Capture the cell that displays the provided text and extract its (X, Y) central coordinate. 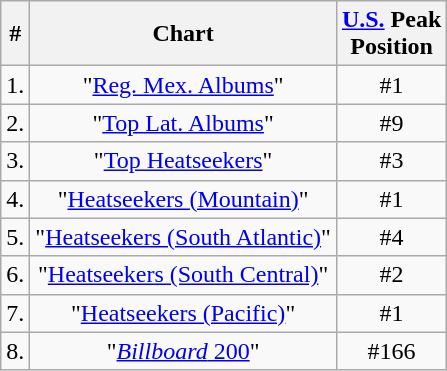
"Top Lat. Albums" (184, 123)
3. (16, 161)
"Top Heatseekers" (184, 161)
#2 (391, 275)
#4 (391, 237)
"Billboard 200" (184, 351)
#9 (391, 123)
"Heatseekers (Pacific)" (184, 313)
"Reg. Mex. Albums" (184, 85)
1. (16, 85)
"Heatseekers (South Central)" (184, 275)
"Heatseekers (South Atlantic)" (184, 237)
5. (16, 237)
8. (16, 351)
4. (16, 199)
#3 (391, 161)
U.S. PeakPosition (391, 34)
#166 (391, 351)
# (16, 34)
7. (16, 313)
6. (16, 275)
2. (16, 123)
"Heatseekers (Mountain)" (184, 199)
Chart (184, 34)
